Detect which cell encompasses the target text, then output its [X, Y] center coordinate. 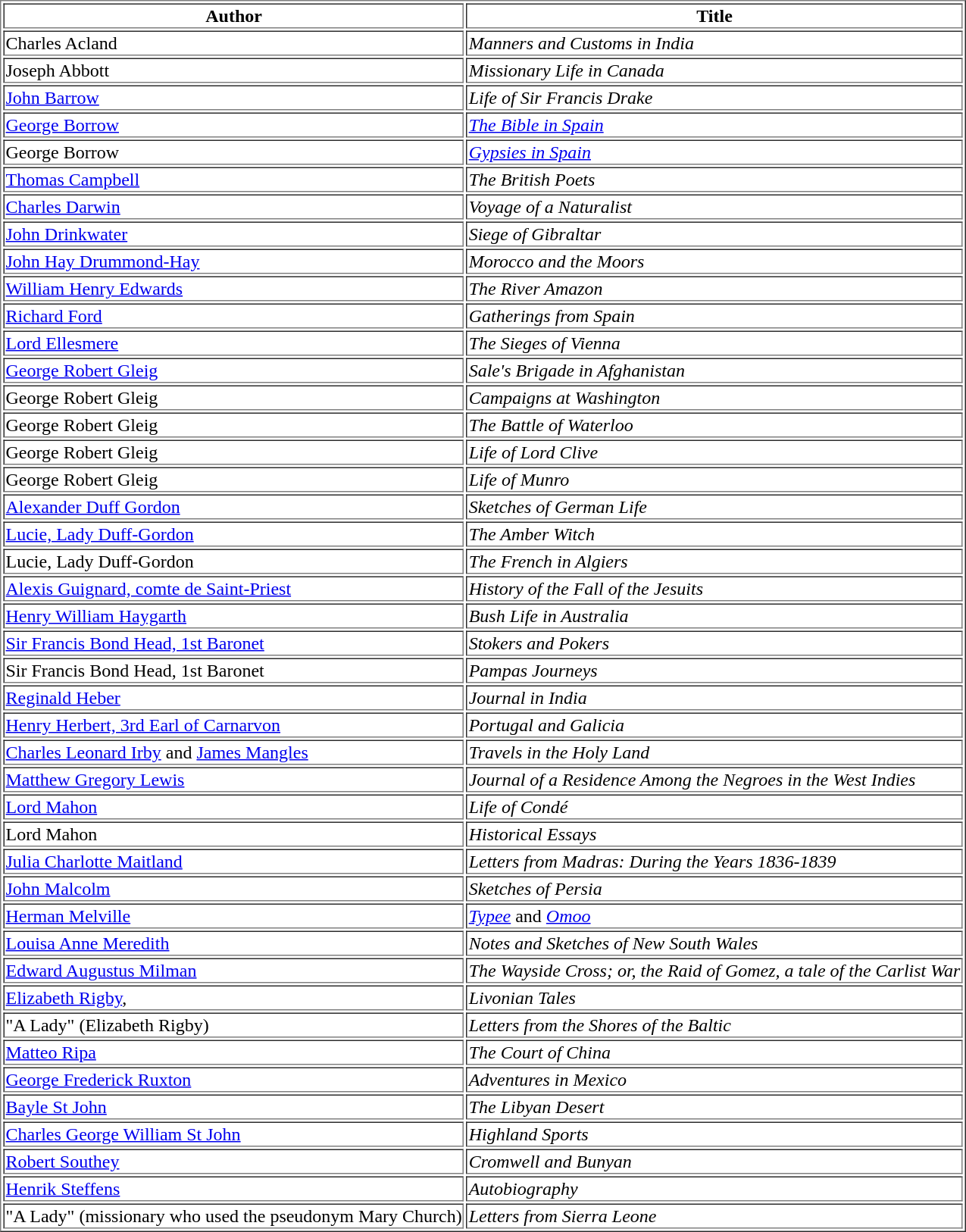
Louisa Anne Meredith [233, 943]
Charles Acland [233, 42]
Voyage of a Naturalist [715, 206]
Henry William Haygarth [233, 615]
Cromwell and Bunyan [715, 1161]
The Bible in Spain [715, 124]
Matteo Ripa [233, 1052]
Bush Life in Australia [715, 615]
Adventures in Mexico [715, 1079]
Sale's Brigade in Afghanistan [715, 370]
John Barrow [233, 97]
Life of Sir Francis Drake [715, 97]
George Frederick Ruxton [233, 1079]
Alexis Guignard, comte de Saint-Priest [233, 588]
Elizabeth Rigby, [233, 997]
Stokers and Pokers [715, 643]
John Hay Drummond-Hay [233, 261]
Journal in India [715, 697]
The Libyan Desert [715, 1106]
Richard Ford [233, 315]
Travels in the Holy Land [715, 752]
Letters from the Shores of the Baltic [715, 1024]
Pampas Journeys [715, 670]
The French in Algiers [715, 561]
Livonian Tales [715, 997]
Gatherings from Spain [715, 315]
Life of Condé [715, 806]
Henry Herbert, 3rd Earl of Carnarvon [233, 724]
Matthew Gregory Lewis [233, 779]
Alexander Duff Gordon [233, 506]
The Wayside Cross; or, the Raid of Gomez, a tale of the Carlist War [715, 970]
Campaigns at Washington [715, 397]
Siege of Gibraltar [715, 233]
Highland Sports [715, 1134]
John Drinkwater [233, 233]
Reginald Heber [233, 697]
"A Lady" (missionary who used the pseudonym Mary Church) [233, 1215]
The British Poets [715, 179]
Manners and Customs in India [715, 42]
Missionary Life in Canada [715, 70]
Charles Leonard Irby and James Mangles [233, 752]
Edward Augustus Milman [233, 970]
History of the Fall of the Jesuits [715, 588]
John Malcolm [233, 888]
Bayle St John [233, 1106]
Life of Munro [715, 479]
"A Lady" (Elizabeth Rigby) [233, 1024]
Herman Melville [233, 915]
Typee and Omoo [715, 915]
Letters from Sierra Leone [715, 1215]
Letters from Madras: During the Years 1836-1839 [715, 861]
The Amber Witch [715, 533]
Charles Darwin [233, 206]
Julia Charlotte Maitland [233, 861]
Robert Southey [233, 1161]
Lord Ellesmere [233, 342]
Title [715, 15]
The Sieges of Vienna [715, 342]
Joseph Abbott [233, 70]
Historical Essays [715, 833]
Gypsies in Spain [715, 152]
The Battle of Waterloo [715, 424]
Sketches of Persia [715, 888]
Charles George William St John [233, 1134]
Henrik Steffens [233, 1188]
Notes and Sketches of New South Wales [715, 943]
Life of Lord Clive [715, 452]
Sketches of German Life [715, 506]
Autobiography [715, 1188]
Morocco and the Moors [715, 261]
Portugal and Galicia [715, 724]
William Henry Edwards [233, 288]
The Court of China [715, 1052]
Journal of a Residence Among the Negroes in the West Indies [715, 779]
Thomas Campbell [233, 179]
The River Amazon [715, 288]
Author [233, 15]
